Return the [X, Y] coordinate for the center point of the cell that contains the specified text.  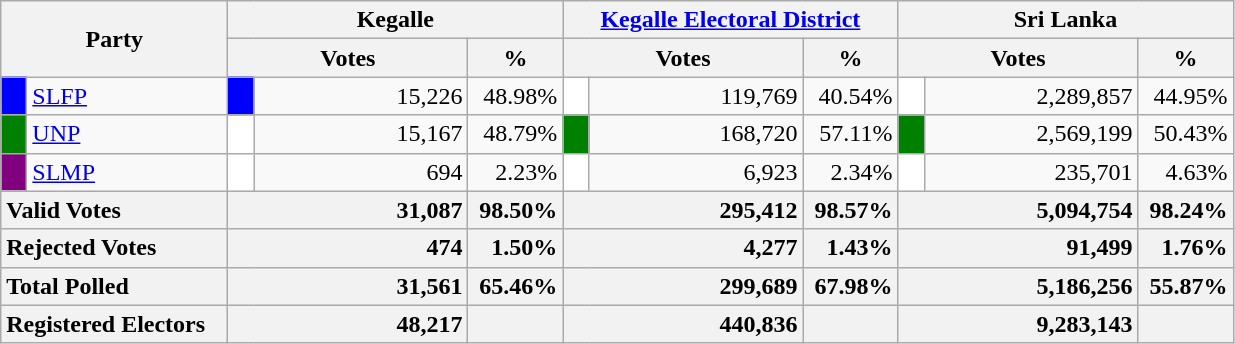
31,561 [348, 286]
98.24% [1186, 210]
9,283,143 [1018, 324]
Total Polled [114, 286]
2,569,199 [1031, 134]
Party [114, 39]
65.46% [516, 286]
Valid Votes [114, 210]
48.79% [516, 134]
2,289,857 [1031, 96]
1.43% [850, 248]
48,217 [348, 324]
4,277 [683, 248]
50.43% [1186, 134]
48.98% [516, 96]
4.63% [1186, 172]
98.50% [516, 210]
Kegalle Electoral District [730, 20]
1.50% [516, 248]
44.95% [1186, 96]
Sri Lanka [1066, 20]
694 [361, 172]
15,167 [361, 134]
57.11% [850, 134]
SLFP [128, 96]
5,186,256 [1018, 286]
440,836 [683, 324]
Registered Electors [114, 324]
168,720 [696, 134]
Kegalle [396, 20]
235,701 [1031, 172]
98.57% [850, 210]
67.98% [850, 286]
40.54% [850, 96]
UNP [128, 134]
5,094,754 [1018, 210]
119,769 [696, 96]
15,226 [361, 96]
91,499 [1018, 248]
SLMP [128, 172]
2.34% [850, 172]
299,689 [683, 286]
55.87% [1186, 286]
6,923 [696, 172]
2.23% [516, 172]
1.76% [1186, 248]
31,087 [348, 210]
474 [348, 248]
295,412 [683, 210]
Rejected Votes [114, 248]
